Provide the (x, y) coordinate of the cell's center where the given text is located.  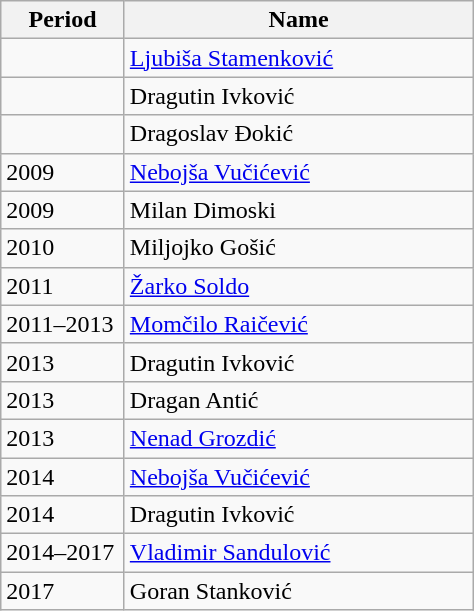
Name (298, 20)
2014–2017 (63, 553)
2011 (63, 286)
Period (63, 20)
2010 (63, 248)
Goran Stanković (298, 591)
Vladimir Sandulović (298, 553)
Momčilo Raičević (298, 324)
Ljubiša Stamenković (298, 58)
Dragan Antić (298, 400)
Milan Dimoski (298, 210)
Žarko Soldo (298, 286)
Miljojko Gošić (298, 248)
Nenad Grozdić (298, 438)
2017 (63, 591)
Dragoslav Đokić (298, 134)
2011–2013 (63, 324)
